Detect which cell encompasses the target text, then output its [x, y] center coordinate. 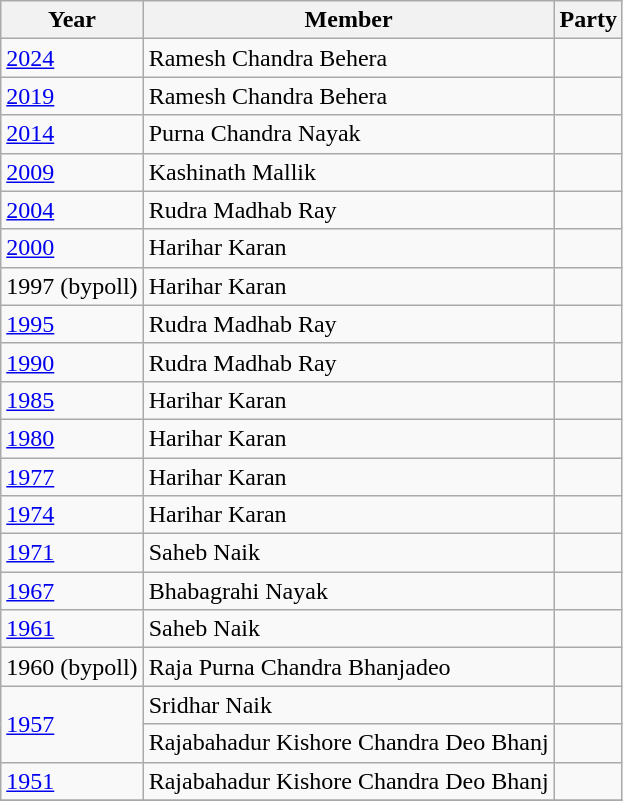
Purna Chandra Nayak [348, 134]
Sridhar Naik [348, 705]
1974 [72, 515]
Year [72, 20]
2000 [72, 248]
Party [588, 20]
1960 (bypoll) [72, 667]
1980 [72, 438]
1957 [72, 724]
1961 [72, 629]
1951 [72, 781]
2004 [72, 210]
2019 [72, 96]
1995 [72, 324]
1977 [72, 477]
1990 [72, 362]
1967 [72, 591]
2009 [72, 172]
Bhabagrahi Nayak [348, 591]
1997 (bypoll) [72, 286]
Kashinath Mallik [348, 172]
2014 [72, 134]
1985 [72, 400]
Raja Purna Chandra Bhanjadeo [348, 667]
2024 [72, 58]
1971 [72, 553]
Member [348, 20]
